Output the [X, Y] coordinate of the center of the cell containing the given text.  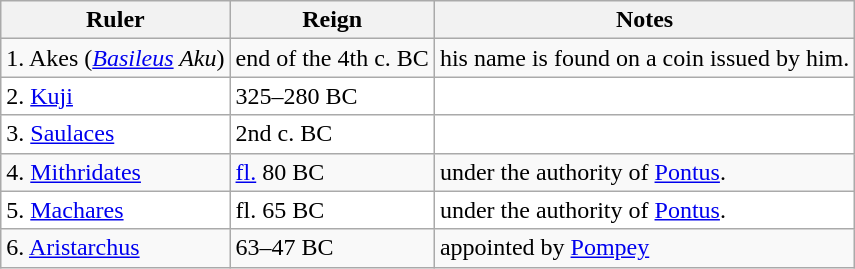
5. Machares [116, 210]
appointed by Pompey [644, 248]
fl. 80 BC [332, 172]
end of the 4th c. BC [332, 58]
Ruler [116, 20]
Reign [332, 20]
2nd c. BC [332, 134]
1. Akes (Basileus Aku) [116, 58]
fl. 65 BC [332, 210]
Notes [644, 20]
63–47 BC [332, 248]
3. Saulaces [116, 134]
325–280 BC [332, 96]
his name is found on a coin issued by him. [644, 58]
6. Aristarchus [116, 248]
4. Mithridates [116, 172]
2. Kuji [116, 96]
